Pinpoint the cell where the given text exists, returning its (X, Y) midpoint coordinate. 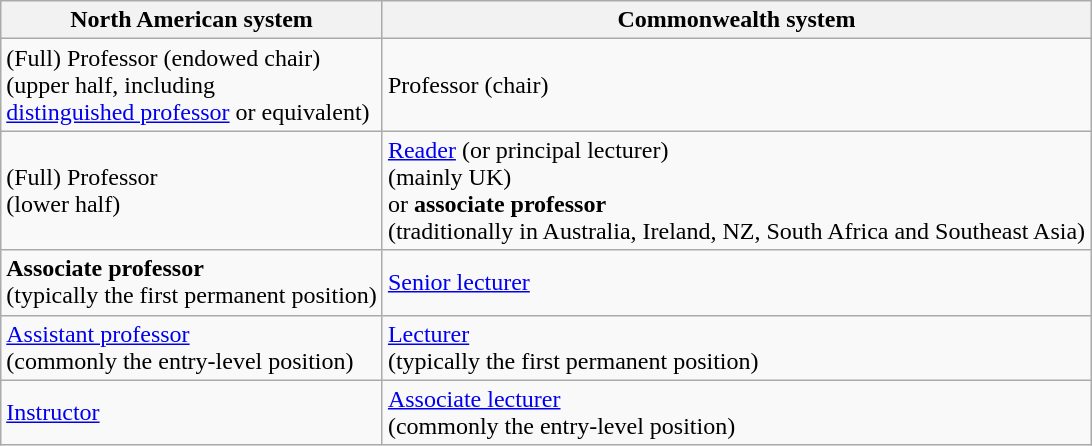
Professor (chair) (736, 85)
(Full) Professor(lower half) (192, 190)
Commonwealth system (736, 20)
Associate professor(typically the first permanent position) (192, 282)
Reader (or principal lecturer)(mainly UK)or associate professor(traditionally in Australia, Ireland, NZ, South Africa and Southeast Asia) (736, 190)
Instructor (192, 412)
North American system (192, 20)
(Full) Professor (endowed chair) (upper half, includingdistinguished professor or equivalent) (192, 85)
Assistant professor(commonly the entry-level position) (192, 348)
Associate lecturer(commonly the entry-level position) (736, 412)
Senior lecturer (736, 282)
Lecturer(typically the first permanent position) (736, 348)
